Find where the given text appears and provide that cell's center as [X, Y] coordinate. 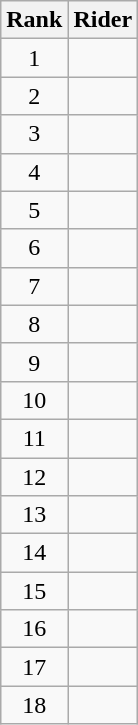
10 [34, 400]
13 [34, 515]
17 [34, 667]
5 [34, 210]
3 [34, 134]
4 [34, 172]
2 [34, 96]
1 [34, 58]
9 [34, 362]
16 [34, 629]
8 [34, 324]
Rider [103, 20]
Rank [34, 20]
15 [34, 591]
18 [34, 705]
11 [34, 438]
7 [34, 286]
12 [34, 477]
14 [34, 553]
6 [34, 248]
